Identify which cell holds the provided text, then report its [x, y] central coordinate. 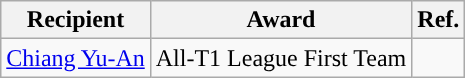
Chiang Yu-An [76, 58]
All-T1 League First Team [281, 58]
Recipient [76, 20]
Award [281, 20]
Ref. [438, 20]
